Capture the cell that displays the provided text and extract its [x, y] central coordinate. 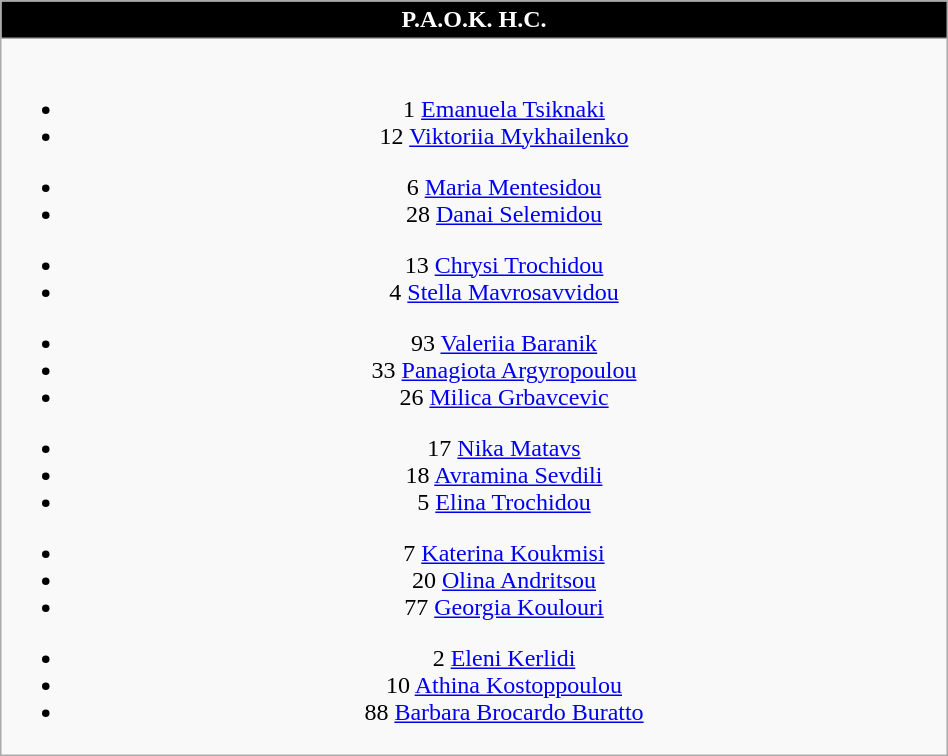
P.A.O.K. H.C. [474, 20]
